Locate the cell with the specified text and output its (X, Y) center coordinate. 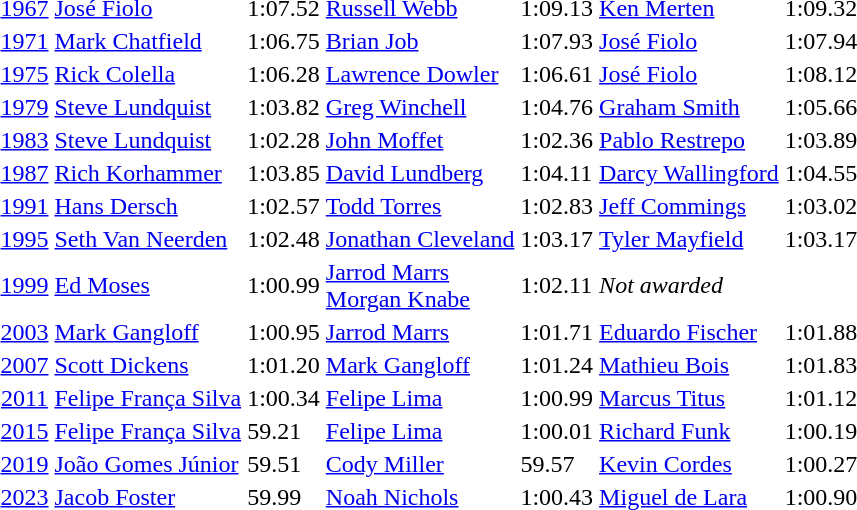
Tyler Mayfield (690, 239)
1:07.93 (557, 41)
Richard Funk (690, 431)
Jeff Commings (690, 206)
Brian Job (420, 41)
Mark Chatfield (148, 41)
João Gomes Júnior (148, 464)
Eduardo Fischer (690, 332)
1:02.36 (557, 140)
59.57 (557, 464)
Darcy Wallingford (690, 173)
1:00.01 (557, 431)
Greg Winchell (420, 107)
1:04.76 (557, 107)
David Lundberg (420, 173)
59.21 (284, 431)
1:06.75 (284, 41)
Scott Dickens (148, 365)
Todd Torres (420, 206)
Jonathan Cleveland (420, 239)
1:00.95 (284, 332)
Mathieu Bois (690, 365)
Seth Van Neerden (148, 239)
Lawrence Dowler (420, 74)
John Moffet (420, 140)
Hans Dersch (148, 206)
1:00.34 (284, 398)
1:02.48 (284, 239)
1:01.20 (284, 365)
Ed Moses (148, 286)
1:02.28 (284, 140)
1:03.17 (557, 239)
1:01.24 (557, 365)
1:06.28 (284, 74)
Pablo Restrepo (690, 140)
Jarrod Marrs Morgan Knabe (420, 286)
1:06.61 (557, 74)
Rick Colella (148, 74)
Jarrod Marrs (420, 332)
59.51 (284, 464)
Marcus Titus (690, 398)
1:02.57 (284, 206)
1:02.83 (557, 206)
1:02.11 (557, 286)
1:01.71 (557, 332)
Cody Miller (420, 464)
Rich Korhammer (148, 173)
Kevin Cordes (690, 464)
1:03.82 (284, 107)
1:03.85 (284, 173)
1:04.11 (557, 173)
Graham Smith (690, 107)
